Return the (x, y) coordinate for the center point of the cell that contains the specified text.  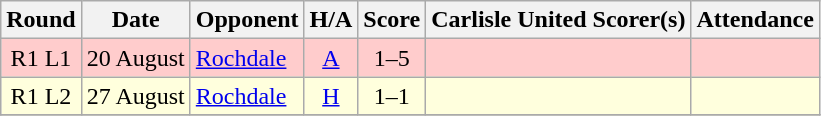
1–1 (392, 96)
H (331, 96)
1–5 (392, 58)
27 August (136, 96)
R1 L1 (41, 58)
20 August (136, 58)
Score (392, 20)
R1 L2 (41, 96)
Date (136, 20)
Attendance (755, 20)
Carlisle United Scorer(s) (558, 20)
A (331, 58)
H/A (331, 20)
Round (41, 20)
Opponent (247, 20)
